Detect which cell encompasses the target text, then output its [X, Y] center coordinate. 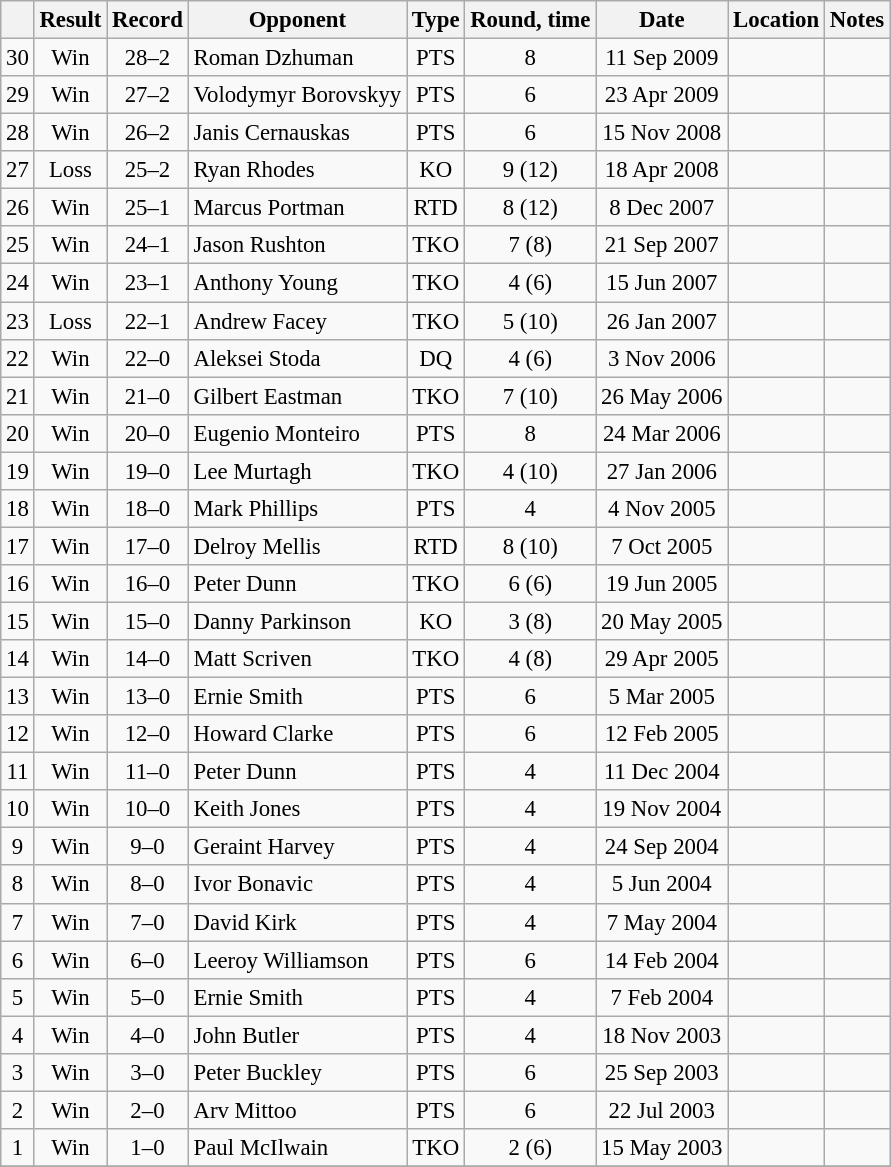
10 [18, 809]
15 [18, 621]
18–0 [148, 509]
20 [18, 433]
7 (10) [530, 396]
Delroy Mellis [297, 546]
14 [18, 659]
David Kirk [297, 922]
28 [18, 133]
Jason Rushton [297, 245]
24 Sep 2004 [662, 847]
Record [148, 20]
27 Jan 2006 [662, 471]
12 Feb 2005 [662, 734]
17 [18, 546]
Andrew Facey [297, 321]
26–2 [148, 133]
3 Nov 2006 [662, 358]
22 [18, 358]
Location [776, 20]
17–0 [148, 546]
Matt Scriven [297, 659]
15 Jun 2007 [662, 283]
24 Mar 2006 [662, 433]
Janis Cernauskas [297, 133]
9 [18, 847]
7–0 [148, 922]
8 (10) [530, 546]
24 [18, 283]
21–0 [148, 396]
Arv Mittoo [297, 1110]
19 Nov 2004 [662, 809]
Howard Clarke [297, 734]
4 (8) [530, 659]
29 Apr 2005 [662, 659]
24–1 [148, 245]
28–2 [148, 58]
8–0 [148, 885]
23 [18, 321]
4–0 [148, 1035]
15 Nov 2008 [662, 133]
John Butler [297, 1035]
18 Apr 2008 [662, 170]
Keith Jones [297, 809]
21 [18, 396]
19 Jun 2005 [662, 584]
13 [18, 697]
Ivor Bonavic [297, 885]
Aleksei Stoda [297, 358]
14–0 [148, 659]
7 May 2004 [662, 922]
Danny Parkinson [297, 621]
18 Nov 2003 [662, 1035]
Gilbert Eastman [297, 396]
30 [18, 58]
12 [18, 734]
1–0 [148, 1148]
14 Feb 2004 [662, 960]
Volodymyr Borovskyy [297, 95]
15 May 2003 [662, 1148]
11–0 [148, 772]
Eugenio Monteiro [297, 433]
27–2 [148, 95]
5 [18, 997]
8 (12) [530, 208]
16–0 [148, 584]
5 (10) [530, 321]
5 Mar 2005 [662, 697]
5–0 [148, 997]
29 [18, 95]
Type [436, 20]
25 Sep 2003 [662, 1073]
3 (8) [530, 621]
Leeroy Williamson [297, 960]
19–0 [148, 471]
3 [18, 1073]
20 May 2005 [662, 621]
7 Oct 2005 [662, 546]
20–0 [148, 433]
22–0 [148, 358]
Date [662, 20]
15–0 [148, 621]
18 [18, 509]
26 [18, 208]
Notes [856, 20]
11 [18, 772]
Peter Buckley [297, 1073]
6–0 [148, 960]
23–1 [148, 283]
3–0 [148, 1073]
2 (6) [530, 1148]
12–0 [148, 734]
DQ [436, 358]
7 Feb 2004 [662, 997]
6 (6) [530, 584]
Lee Murtagh [297, 471]
26 May 2006 [662, 396]
10–0 [148, 809]
21 Sep 2007 [662, 245]
1 [18, 1148]
4 (10) [530, 471]
2–0 [148, 1110]
Anthony Young [297, 283]
16 [18, 584]
11 Sep 2009 [662, 58]
Ryan Rhodes [297, 170]
19 [18, 471]
9 (12) [530, 170]
Marcus Portman [297, 208]
5 Jun 2004 [662, 885]
11 Dec 2004 [662, 772]
27 [18, 170]
Geraint Harvey [297, 847]
23 Apr 2009 [662, 95]
25–1 [148, 208]
7 [18, 922]
Opponent [297, 20]
22 Jul 2003 [662, 1110]
4 Nov 2005 [662, 509]
13–0 [148, 697]
2 [18, 1110]
Paul McIlwain [297, 1148]
Roman Dzhuman [297, 58]
25 [18, 245]
Round, time [530, 20]
7 (8) [530, 245]
26 Jan 2007 [662, 321]
8 Dec 2007 [662, 208]
9–0 [148, 847]
Mark Phillips [297, 509]
25–2 [148, 170]
Result [70, 20]
22–1 [148, 321]
